Return the (X, Y) coordinate for the center point of the cell that contains the specified text.  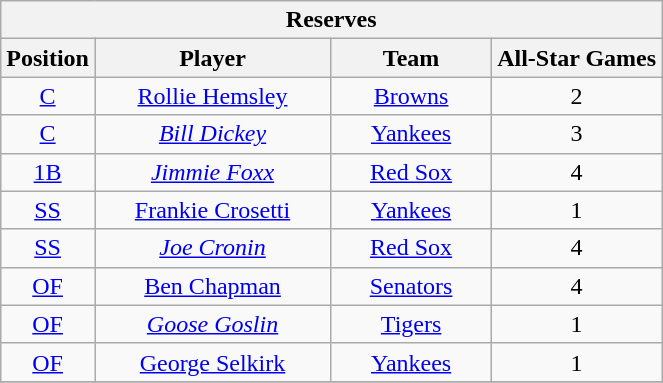
Senators (412, 286)
1B (48, 172)
Reserves (332, 20)
Browns (412, 96)
3 (577, 134)
Position (48, 58)
Tigers (412, 324)
Team (412, 58)
Joe Cronin (212, 248)
Rollie Hemsley (212, 96)
Goose Goslin (212, 324)
Frankie Crosetti (212, 210)
Player (212, 58)
Ben Chapman (212, 286)
All-Star Games (577, 58)
Bill Dickey (212, 134)
2 (577, 96)
George Selkirk (212, 362)
Jimmie Foxx (212, 172)
